For the text-containing cell, return its midpoint in (X, Y) coordinate format. 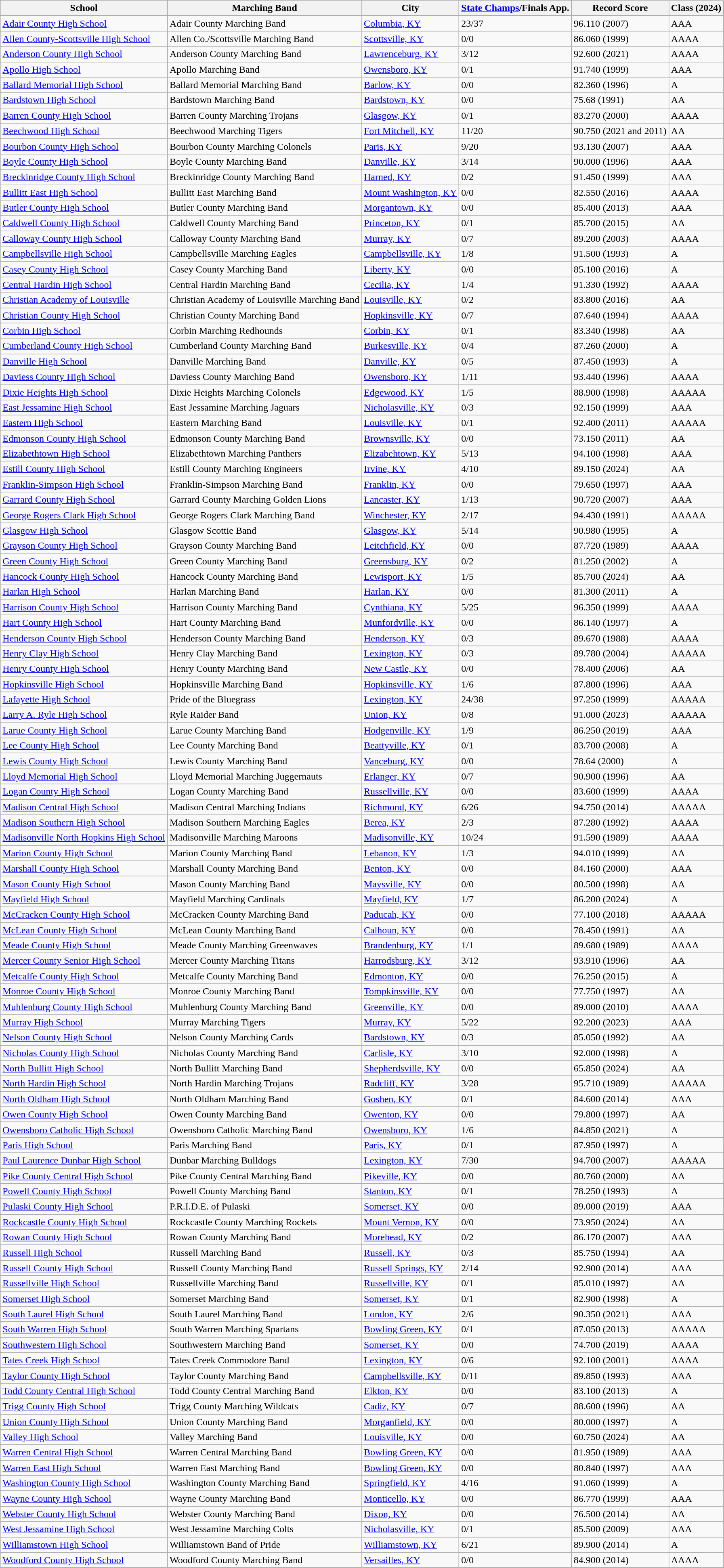
Monroe County High School (84, 992)
92.900 (2014) (620, 1268)
Garrard County High School (84, 500)
91.060 (1999) (620, 1483)
Edmonton, KY (410, 976)
Glasgow Scottie Band (264, 530)
Ballard Memorial High School (84, 85)
Princeton, KY (410, 223)
Ballard Memorial Marching Band (264, 85)
Madison Southern Marching Eagles (264, 822)
7/30 (515, 1160)
North Bullitt High School (84, 1068)
Bardstown High School (84, 100)
81.950 (1989) (620, 1453)
0/11 (515, 1375)
81.300 (2011) (620, 592)
Monroe County Marching Band (264, 992)
Scottsville, KY (410, 39)
Union County High School (84, 1421)
85.010 (1997) (620, 1283)
Rockcastle County High School (84, 1222)
Mayfield High School (84, 899)
London, KY (410, 1314)
Hart County High School (84, 623)
George Rogers Clark High School (84, 515)
95.710 (1989) (620, 1084)
Eastern High School (84, 423)
Washington County High School (84, 1483)
0/5 (515, 361)
76.500 (2014) (620, 1514)
92.000 (1998) (620, 1053)
2/6 (515, 1314)
92.600 (2021) (620, 54)
Richmond, KY (410, 807)
Berea, KY (410, 822)
80.840 (1997) (620, 1468)
Paris High School (84, 1145)
87.450 (1993) (620, 361)
85.400 (2013) (620, 208)
New Castle, KY (410, 669)
Owen County High School (84, 1114)
92.400 (2011) (620, 423)
Pike County Central Marching Band (264, 1176)
School (84, 8)
Mount Vernon, KY (410, 1222)
90.350 (2021) (620, 1314)
Tates Creek High School (84, 1360)
83.800 (2016) (620, 300)
Allen Co./Scottsville Marching Band (264, 39)
Russell County Marching Band (264, 1268)
Rowan County High School (84, 1237)
Morgantown, KY (410, 208)
87.050 (2013) (620, 1329)
McLean County High School (84, 930)
Corbin High School (84, 331)
North Hardin Marching Trojans (264, 1084)
90.720 (2007) (620, 500)
5/14 (515, 530)
Owensboro Catholic Marching Band (264, 1130)
2/3 (515, 822)
Valley High School (84, 1437)
Lancaster, KY (410, 500)
Breckinridge County Marching Band (264, 177)
Boyle County Marching Band (264, 161)
89.000 (2019) (620, 1207)
Madisonville Marching Maroons (264, 838)
Franklin-Simpson Marching Band (264, 484)
Trigg County High School (84, 1406)
Henderson, KY (410, 638)
Liberty, KY (410, 269)
84.160 (2000) (620, 868)
89.900 (2014) (620, 1545)
9/20 (515, 146)
Elkton, KY (410, 1391)
76.250 (2015) (620, 976)
Carlisle, KY (410, 1053)
Warren East Marching Band (264, 1468)
77.100 (2018) (620, 914)
94.700 (2007) (620, 1160)
Henry County Marching Band (264, 669)
74.700 (2019) (620, 1345)
91.000 (2023) (620, 715)
West Jessamine High School (84, 1529)
P.R.I.D.E. of Pulaski (264, 1207)
Henry Clay High School (84, 653)
96.350 (1999) (620, 607)
Dixon, KY (410, 1514)
Lafayette High School (84, 700)
North Bullitt Marching Band (264, 1068)
91.590 (1989) (620, 838)
1/8 (515, 254)
Owensboro Catholic High School (84, 1130)
1/3 (515, 853)
96.110 (2007) (620, 23)
94.100 (1998) (620, 454)
Stanton, KY (410, 1191)
Logan County Marching Band (264, 792)
Calhoun, KY (410, 930)
Burkesville, KY (410, 346)
Webster County High School (84, 1514)
Mason County Marching Band (264, 884)
Pulaski County High School (84, 1207)
Campbellsville Marching Eagles (264, 254)
93.130 (2007) (620, 146)
89.850 (1993) (620, 1375)
McLean County Marching Band (264, 930)
Beechwood High School (84, 131)
Russell Springs, KY (410, 1268)
Wayne County Marching Band (264, 1499)
Metcalfe County Marching Band (264, 976)
Meade County High School (84, 945)
1/11 (515, 377)
87.280 (1992) (620, 822)
Southwestern High School (84, 1345)
93.440 (1996) (620, 377)
2/14 (515, 1268)
86.250 (2019) (620, 730)
78.250 (1993) (620, 1191)
Madison Southern High School (84, 822)
Russell, KY (410, 1253)
91.740 (1999) (620, 69)
North Hardin High School (84, 1084)
Edgewood, KY (410, 392)
Calloway County Marching Band (264, 239)
Madisonville North Hopkins High School (84, 838)
Radcliff, KY (410, 1084)
Rockcastle County Marching Rockets (264, 1222)
Edmonson County Marching Band (264, 438)
North Oldham Marching Band (264, 1099)
Caldwell County High School (84, 223)
Cadiz, KY (410, 1406)
Casey County Marching Band (264, 269)
Owenton, KY (410, 1114)
Fort Mitchell, KY (410, 131)
0/6 (515, 1360)
93.910 (1996) (620, 961)
Nicholas County High School (84, 1053)
Eastern Marching Band (264, 423)
Cumberland County Marching Band (264, 346)
Hancock County High School (84, 576)
Bardstown Marching Band (264, 100)
Elizabethtown High School (84, 454)
90.750 (2021 and 2011) (620, 131)
84.900 (2014) (620, 1560)
Williamstown, KY (410, 1545)
Mayfield Marching Cardinals (264, 899)
Adair County Marching Band (264, 23)
94.750 (2014) (620, 807)
Greenville, KY (410, 1007)
Garrard County Marching Golden Lions (264, 500)
Versailles, KY (410, 1560)
Christian Academy of Louisville (84, 300)
Russellville Marching Band (264, 1283)
Record Score (620, 8)
92.150 (1999) (620, 407)
Mayfield, KY (410, 899)
East Jessamine Marching Jaguars (264, 407)
Tates Creek Commodore Band (264, 1360)
Lee County High School (84, 746)
0/4 (515, 346)
79.800 (1997) (620, 1114)
Warren Central High School (84, 1453)
Barren County High School (84, 115)
Paducah, KY (410, 914)
Paul Laurence Dunbar High School (84, 1160)
85.050 (1992) (620, 1038)
6/21 (515, 1545)
86.770 (1999) (620, 1499)
73.150 (2011) (620, 438)
Murray Marching Tigers (264, 1022)
Washington County Marching Band (264, 1483)
Beechwood Marching Tigers (264, 131)
Grayson County Marching Band (264, 546)
Morehead, KY (410, 1237)
Casey County High School (84, 269)
Ryle Raider Band (264, 715)
Caldwell County Marching Band (264, 223)
Russellville High School (84, 1283)
Hopkinsville High School (84, 684)
78.400 (2006) (620, 669)
5/25 (515, 607)
87.720 (1989) (620, 546)
94.010 (1999) (620, 853)
83.700 (2008) (620, 746)
Murray High School (84, 1022)
Madisonville, KY (410, 838)
Bourbon County High School (84, 146)
Corbin, KY (410, 331)
1/9 (515, 730)
4/10 (515, 469)
77.750 (1997) (620, 992)
Woodford County Marching Band (264, 1560)
3/28 (515, 1084)
89.150 (2024) (620, 469)
Taylor County Marching Band (264, 1375)
23/37 (515, 23)
Madison Central Marching Indians (264, 807)
Butler County High School (84, 208)
83.340 (1998) (620, 331)
Green County High School (84, 561)
92.200 (2023) (620, 1022)
88.900 (1998) (620, 392)
City (410, 8)
82.900 (1998) (620, 1299)
South Laurel Marching Band (264, 1314)
Green County Marching Band (264, 561)
89.200 (2003) (620, 239)
Class (2024) (696, 8)
86.060 (1999) (620, 39)
Cecilia, KY (410, 285)
Edmonson County High School (84, 438)
1/7 (515, 899)
Daviess County Marching Band (264, 377)
Paris Marching Band (264, 1145)
Larry A. Ryle High School (84, 715)
Elizabethtown Marching Panthers (264, 454)
89.680 (1989) (620, 945)
0/8 (515, 715)
83.100 (2013) (620, 1391)
86.170 (2007) (620, 1237)
Brandenburg, KY (410, 945)
Cumberland County High School (84, 346)
Union, KY (410, 715)
Pike County Central High School (84, 1176)
Metcalfe County High School (84, 976)
Muhlenburg County High School (84, 1007)
91.450 (1999) (620, 177)
5/13 (515, 454)
Franklin-Simpson High School (84, 484)
North Oldham High School (84, 1099)
24/38 (515, 700)
10/24 (515, 838)
McCracken County Marching Band (264, 914)
Mercer County Marching Titans (264, 961)
Barlow, KY (410, 85)
97.250 (1999) (620, 700)
Christian County High School (84, 315)
Corbin Marching Redhounds (264, 331)
90.900 (1996) (620, 776)
89.670 (1988) (620, 638)
Vanceburg, KY (410, 761)
Munfordville, KY (410, 623)
85.700 (2024) (620, 576)
Hodgenville, KY (410, 730)
Monticello, KY (410, 1499)
86.200 (2024) (620, 899)
Brownsville, KY (410, 438)
East Jessamine High School (84, 407)
Harlan High School (84, 592)
Lee County Marching Band (264, 746)
Trigg County Marching Wildcats (264, 1406)
Butler County Marching Band (264, 208)
Morganfield, KY (410, 1421)
Wayne County High School (84, 1499)
Nelson County Marching Cards (264, 1038)
79.650 (1997) (620, 484)
Beattyville, KY (410, 746)
Mount Washington, KY (410, 193)
2/17 (515, 515)
Hopkinsville Marching Band (264, 684)
Larue County Marching Band (264, 730)
Harlan, KY (410, 592)
State Champs/Finals App. (515, 8)
94.430 (1991) (620, 515)
Tompkinsville, KY (410, 992)
1/4 (515, 285)
Nelson County High School (84, 1038)
Leitchfield, KY (410, 546)
89.000 (2010) (620, 1007)
Goshen, KY (410, 1099)
Marion County High School (84, 853)
Valley Marching Band (264, 1437)
11/20 (515, 131)
Rowan County Marching Band (264, 1237)
Taylor County High School (84, 1375)
South Warren Marching Spartans (264, 1329)
6/26 (515, 807)
Henderson County High School (84, 638)
Pikeville, KY (410, 1176)
Hart County Marching Band (264, 623)
Larue County High School (84, 730)
85.100 (2016) (620, 269)
Henry Clay Marching Band (264, 653)
4/16 (515, 1483)
83.600 (1999) (620, 792)
Harrodsburg, KY (410, 961)
84.850 (2021) (620, 1130)
91.500 (1993) (620, 254)
89.780 (2004) (620, 653)
81.250 (2002) (620, 561)
Bourbon County Marching Colonels (264, 146)
90.980 (1995) (620, 530)
60.750 (2024) (620, 1437)
82.550 (2016) (620, 193)
Lloyd Memorial High School (84, 776)
Lebanon, KY (410, 853)
Estill County High School (84, 469)
Central Hardin High School (84, 285)
Grayson County High School (84, 546)
Dixie Heights High School (84, 392)
Danville High School (84, 361)
87.950 (1997) (620, 1145)
Glasgow High School (84, 530)
Lloyd Memorial Marching Juggernauts (264, 776)
Henderson County Marching Band (264, 638)
Hancock County Marching Band (264, 576)
Dunbar Marching Bulldogs (264, 1160)
73.950 (2024) (620, 1222)
Madison Central High School (84, 807)
Apollo Marching Band (264, 69)
Marching Band (264, 8)
Southwestern Marching Band (264, 1345)
1/1 (515, 945)
82.360 (1996) (620, 85)
Breckinridge County High School (84, 177)
Somerset Marching Band (264, 1299)
75.68 (1991) (620, 100)
Allen County-Scottsville High School (84, 39)
87.640 (1994) (620, 315)
Harrison County High School (84, 607)
Columbia, KY (410, 23)
90.000 (1996) (620, 161)
85.500 (2009) (620, 1529)
Central Hardin Marching Band (264, 285)
Elizabehtown, KY (410, 454)
Anderson County Marching Band (264, 54)
Somerset High School (84, 1299)
Henry County High School (84, 669)
Springfield, KY (410, 1483)
Warren Central Marching Band (264, 1453)
1/13 (515, 500)
78.64 (2000) (620, 761)
Benton, KY (410, 868)
Christian Academy of Louisville Marching Band (264, 300)
Adair County High School (84, 23)
Webster County Marching Band (264, 1514)
Maysville, KY (410, 884)
85.700 (2015) (620, 223)
86.140 (1997) (620, 623)
Warren East High School (84, 1468)
Russell County High School (84, 1268)
91.330 (1992) (620, 285)
Shepherdsville, KY (410, 1068)
Danville Marching Band (264, 361)
Bullitt East High School (84, 193)
5/22 (515, 1022)
Boyle County High School (84, 161)
Todd County Central Marching Band (264, 1391)
Apollo High School (84, 69)
Harned, KY (410, 177)
80.760 (2000) (620, 1176)
South Laurel High School (84, 1314)
Marion County Marching Band (264, 853)
Calloway County High School (84, 239)
Owen County Marching Band (264, 1114)
Meade County Marching Greenwaves (264, 945)
3/10 (515, 1053)
85.750 (1994) (620, 1253)
Pride of the Bluegrass (264, 700)
Mason County High School (84, 884)
Lawrenceburg, KY (410, 54)
Powell County High School (84, 1191)
Dixie Heights Marching Colonels (264, 392)
87.260 (2000) (620, 346)
84.600 (2014) (620, 1099)
Bullitt East Marching Band (264, 193)
Winchester, KY (410, 515)
Union County Marching Band (264, 1421)
Barren County Marching Trojans (264, 115)
Cynthiana, KY (410, 607)
83.270 (2000) (620, 115)
Williamstown Band of Pride (264, 1545)
Marshall County High School (84, 868)
Mercer County Senior High School (84, 961)
78.450 (1991) (620, 930)
65.850 (2024) (620, 1068)
88.600 (1996) (620, 1406)
Russell Marching Band (264, 1253)
West Jessamine Marching Colts (264, 1529)
Logan County High School (84, 792)
Erlanger, KY (410, 776)
Estill County Marching Engineers (264, 469)
McCracken County High School (84, 914)
Daviess County High School (84, 377)
Franklin, KY (410, 484)
Lewis County High School (84, 761)
92.100 (2001) (620, 1360)
Christian County Marching Band (264, 315)
Irvine, KY (410, 469)
3/14 (515, 161)
Todd County Central High School (84, 1391)
Lewis County Marching Band (264, 761)
Williamstown High School (84, 1545)
87.800 (1996) (620, 684)
80.000 (1997) (620, 1421)
Russell High School (84, 1253)
George Rogers Clark Marching Band (264, 515)
Muhlenburg County Marching Band (264, 1007)
Harrison County Marching Band (264, 607)
Campbellsville High School (84, 254)
Anderson County High School (84, 54)
80.500 (1998) (620, 884)
Greensburg, KY (410, 561)
South Warren High School (84, 1329)
Powell County Marching Band (264, 1191)
Woodford County High School (84, 1560)
Nicholas County Marching Band (264, 1053)
Lewisport, KY (410, 576)
Harlan Marching Band (264, 592)
Marshall County Marching Band (264, 868)
